Locate the cell with the specified text and output its [x, y] center coordinate. 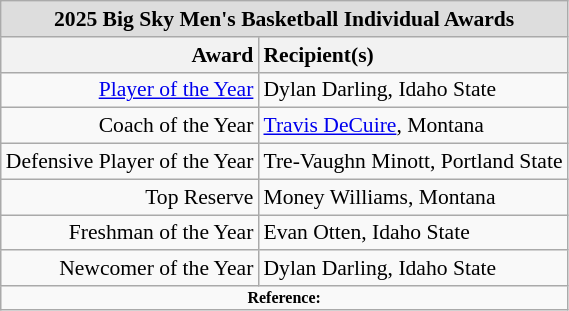
Tre-Vaughn Minott, Portland State [412, 162]
Award [130, 55]
Travis DeCuire, Montana [412, 126]
Player of the Year [130, 90]
2025 Big Sky Men's Basketball Individual Awards [284, 19]
Top Reserve [130, 197]
Evan Otten, Idaho State [412, 233]
Newcomer of the Year [130, 269]
Coach of the Year [130, 126]
Freshman of the Year [130, 233]
Recipient(s) [412, 55]
Defensive Player of the Year [130, 162]
Reference: [284, 298]
Money Williams, Montana [412, 197]
